Provide the [x, y] coordinate of the cell's center where the given text is located.  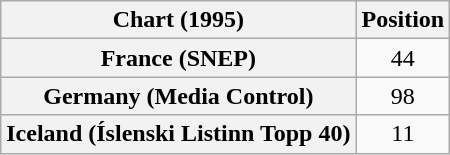
Position [403, 20]
98 [403, 96]
Iceland (Íslenski Listinn Topp 40) [178, 134]
44 [403, 58]
Chart (1995) [178, 20]
11 [403, 134]
France (SNEP) [178, 58]
Germany (Media Control) [178, 96]
